Extract the [x, y] coordinate from the center of the cell holding the provided text.  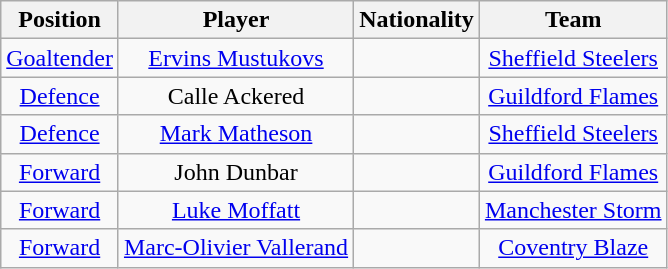
Player [236, 20]
Nationality [417, 20]
Calle Ackered [236, 96]
John Dunbar [236, 172]
Manchester Storm [573, 210]
Position [60, 20]
Ervins Mustukovs [236, 58]
Goaltender [60, 58]
Marc-Olivier Vallerand [236, 248]
Luke Moffatt [236, 210]
Team [573, 20]
Coventry Blaze [573, 248]
Mark Matheson [236, 134]
